Provide the (X, Y) coordinate of the cell's center where the given text is located.  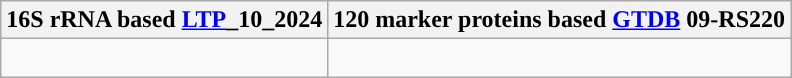
120 marker proteins based GTDB 09-RS220 (560, 20)
16S rRNA based LTP_10_2024 (164, 20)
